From the cell containing the given text, extract its center point as (x, y) coordinate. 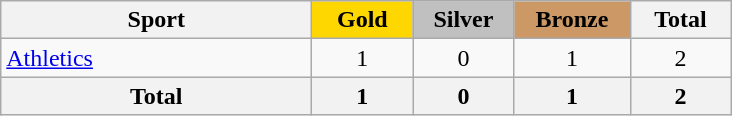
Silver (464, 20)
Athletics (156, 58)
Gold (362, 20)
Sport (156, 20)
Bronze (572, 20)
